Determine the (x, y) coordinate at the center of the cell enclosing the given text.  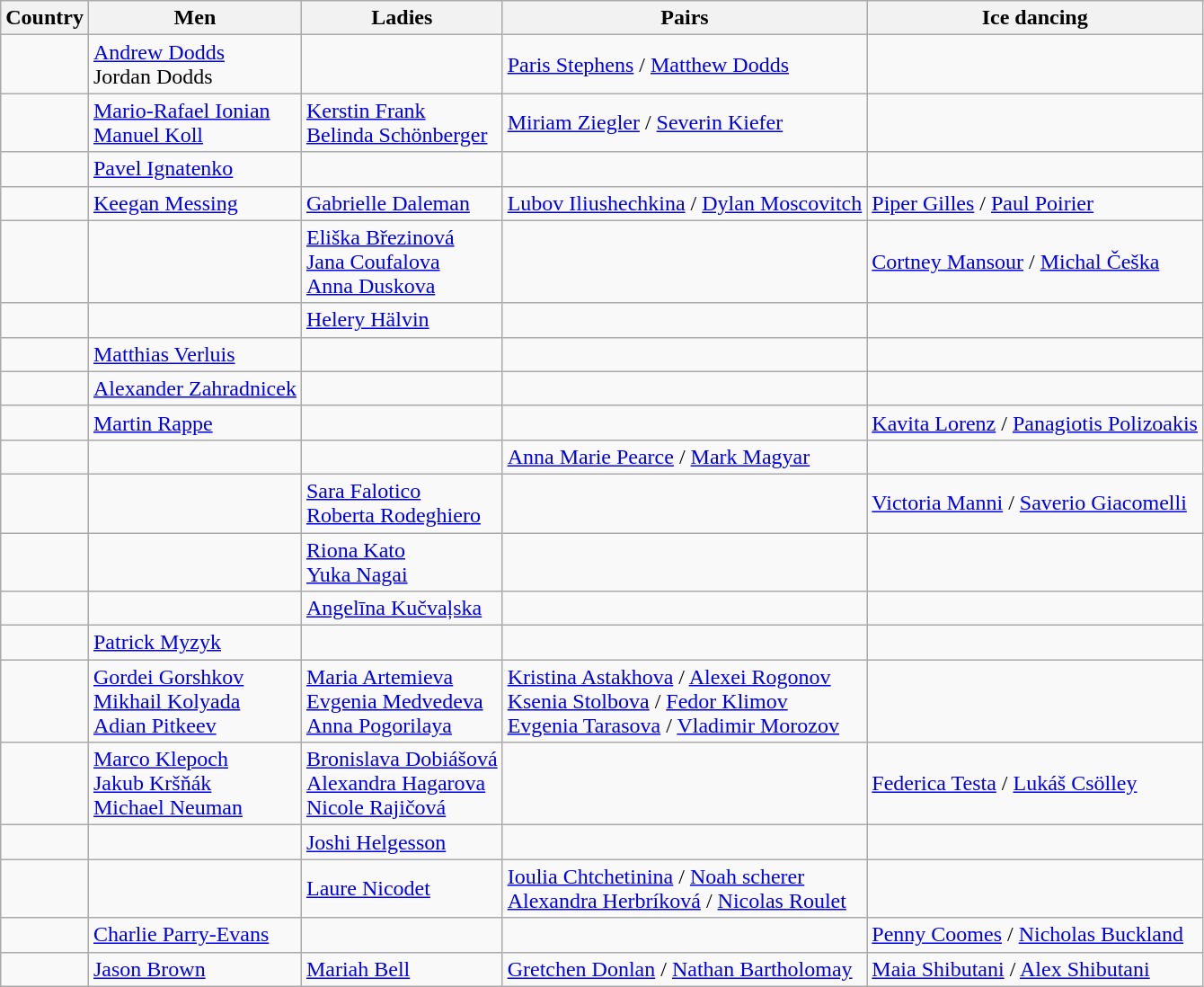
Maria Artemieva Evgenia Medvedeva Anna Pogorilaya (402, 701)
Angelīna Kučvaļska (402, 609)
Piper Gilles / Paul Poirier (1035, 203)
Penny Coomes / Nicholas Buckland (1035, 935)
Marco Klepoch Jakub Kršňák Michael Neuman (194, 784)
Mariah Bell (402, 969)
Alexander Zahradnicek (194, 388)
Eliška Březinová Jana Coufalova Anna Duskova (402, 262)
Helery Hälvin (402, 320)
Anna Marie Pearce / Mark Magyar (685, 457)
Patrick Myzyk (194, 643)
Paris Stephens / Matthew Dodds (685, 65)
Gabrielle Daleman (402, 203)
Gretchen Donlan / Nathan Bartholomay (685, 969)
Andrew Dodds Jordan Dodds (194, 65)
Victoria Manni / Saverio Giacomelli (1035, 503)
Lubov Iliushechkina / Dylan Moscovitch (685, 203)
Maia Shibutani / Alex Shibutani (1035, 969)
Keegan Messing (194, 203)
Gordei Gorshkov Mikhail Kolyada Adian Pitkeev (194, 701)
Country (45, 18)
Kerstin Frank Belinda Schönberger (402, 122)
Laure Nicodet (402, 888)
Ice dancing (1035, 18)
Sara Falotico Roberta Rodeghiero (402, 503)
Riona Kato Yuka Nagai (402, 561)
Kristina Astakhova / Alexei Rogonov Ksenia Stolbova / Fedor Klimov Evgenia Tarasova / Vladimir Morozov (685, 701)
Pairs (685, 18)
Cortney Mansour / Michal Češka (1035, 262)
Miriam Ziegler / Severin Kiefer (685, 122)
Pavel Ignatenko (194, 169)
Jason Brown (194, 969)
Ioulia Chtchetinina / Noah scherer Alexandra Herbríková / Nicolas Roulet (685, 888)
Men (194, 18)
Federica Testa / Lukáš Csölley (1035, 784)
Kavita Lorenz / Panagiotis Polizoakis (1035, 422)
Charlie Parry-Evans (194, 935)
Joshi Helgesson (402, 842)
Ladies (402, 18)
Martin Rappe (194, 422)
Mario-Rafael Ionian Manuel Koll (194, 122)
Bronislava Dobiášová Alexandra Hagarova Nicole Rajičová (402, 784)
Matthias Verluis (194, 354)
